Detect which cell encompasses the target text, then output its [x, y] center coordinate. 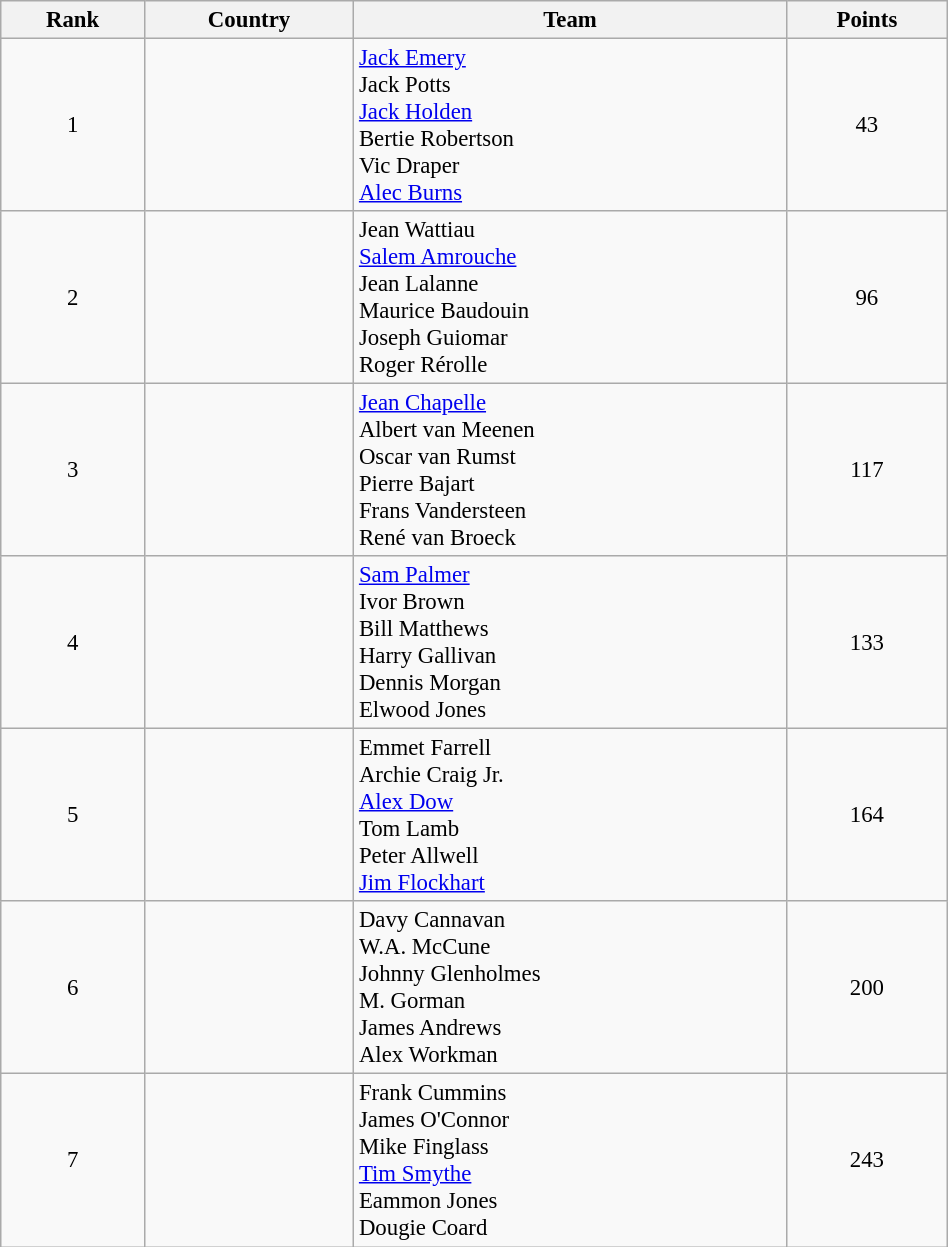
Country [248, 20]
Rank [73, 20]
Jack EmeryJack PottsJack HoldenBertie RobertsonVic DraperAlec Burns [570, 126]
Team [570, 20]
4 [73, 642]
133 [866, 642]
3 [73, 470]
Sam PalmerIvor BrownBill MatthewsHarry GallivanDennis MorganElwood Jones [570, 642]
Jean WattiauSalem AmroucheJean LalanneMaurice BaudouinJoseph GuiomarRoger Rérolle [570, 298]
7 [73, 1160]
Jean ChapelleAlbert van MeenenOscar van RumstPierre BajartFrans VandersteenRené van Broeck [570, 470]
96 [866, 298]
Frank CumminsJames O'ConnorMike FinglassTim SmytheEammon JonesDougie Coard [570, 1160]
200 [866, 988]
1 [73, 126]
5 [73, 816]
Emmet FarrellArchie Craig Jr.Alex DowTom LambPeter AllwellJim Flockhart [570, 816]
6 [73, 988]
164 [866, 816]
117 [866, 470]
Davy CannavanW.A. McCuneJohnny GlenholmesM. GormanJames AndrewsAlex Workman [570, 988]
243 [866, 1160]
Points [866, 20]
43 [866, 126]
2 [73, 298]
